Find where the given text appears and provide that cell's center as [x, y] coordinate. 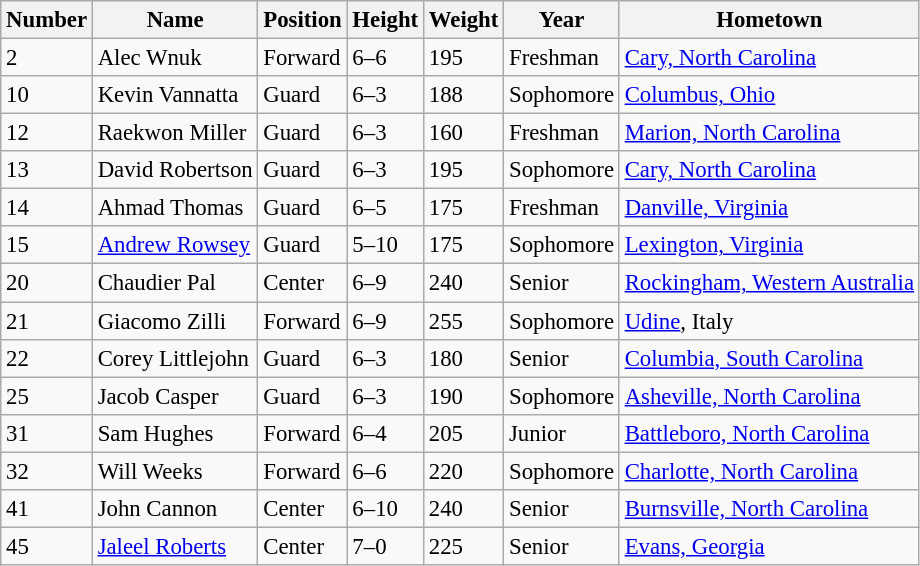
Number [47, 20]
31 [47, 433]
160 [463, 133]
Andrew Rowsey [175, 245]
Name [175, 20]
32 [47, 471]
6–5 [385, 208]
David Robertson [175, 170]
Will Weeks [175, 471]
220 [463, 471]
6–4 [385, 433]
2 [47, 58]
180 [463, 358]
Danville, Virginia [769, 208]
45 [47, 546]
Hometown [769, 20]
Charlotte, North Carolina [769, 471]
190 [463, 396]
Corey Littlejohn [175, 358]
Lexington, Virginia [769, 245]
John Cannon [175, 509]
41 [47, 509]
7–0 [385, 546]
25 [47, 396]
Marion, North Carolina [769, 133]
Jacob Casper [175, 396]
Position [302, 20]
Year [562, 20]
Battleboro, North Carolina [769, 433]
Junior [562, 433]
Udine, Italy [769, 321]
20 [47, 283]
6–10 [385, 509]
205 [463, 433]
10 [47, 95]
Ahmad Thomas [175, 208]
188 [463, 95]
Weight [463, 20]
Kevin Vannatta [175, 95]
Columbia, South Carolina [769, 358]
5–10 [385, 245]
Sam Hughes [175, 433]
255 [463, 321]
Evans, Georgia [769, 546]
Alec Wnuk [175, 58]
12 [47, 133]
15 [47, 245]
Jaleel Roberts [175, 546]
Giacomo Zilli [175, 321]
22 [47, 358]
14 [47, 208]
Rockingham, Western Australia [769, 283]
13 [47, 170]
Columbus, Ohio [769, 95]
Asheville, North Carolina [769, 396]
225 [463, 546]
Height [385, 20]
Chaudier Pal [175, 283]
21 [47, 321]
Burnsville, North Carolina [769, 509]
Raekwon Miller [175, 133]
